Detect which cell encompasses the target text, then output its (X, Y) center coordinate. 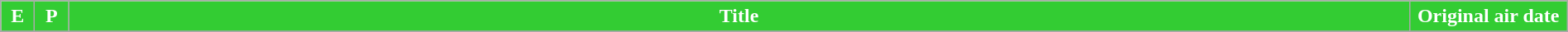
P (51, 16)
Original air date (1489, 16)
Title (739, 16)
E (18, 16)
